Output the (X, Y) coordinate of the center of the cell containing the given text.  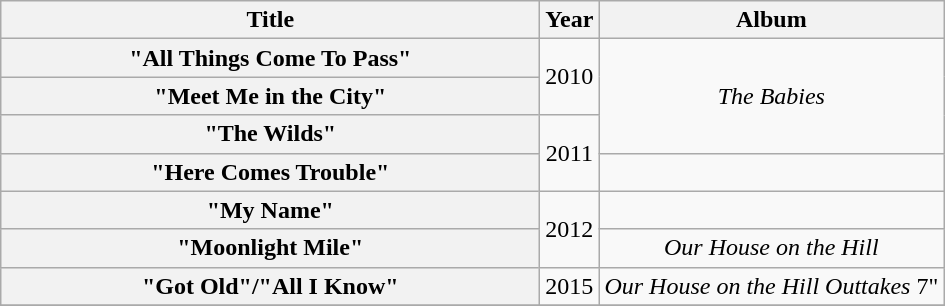
Year (570, 20)
The Babies (772, 96)
Our House on the Hill (772, 248)
Our House on the Hill Outtakes 7" (772, 286)
"Moonlight Mile" (270, 248)
"My Name" (270, 210)
"The Wilds" (270, 134)
"Meet Me in the City" (270, 96)
2010 (570, 77)
"All Things Come To Pass" (270, 58)
Title (270, 20)
Album (772, 20)
2011 (570, 153)
"Got Old"/"All I Know" (270, 286)
2012 (570, 229)
2015 (570, 286)
"Here Comes Trouble" (270, 172)
